For the text-containing cell, return its midpoint in (x, y) coordinate format. 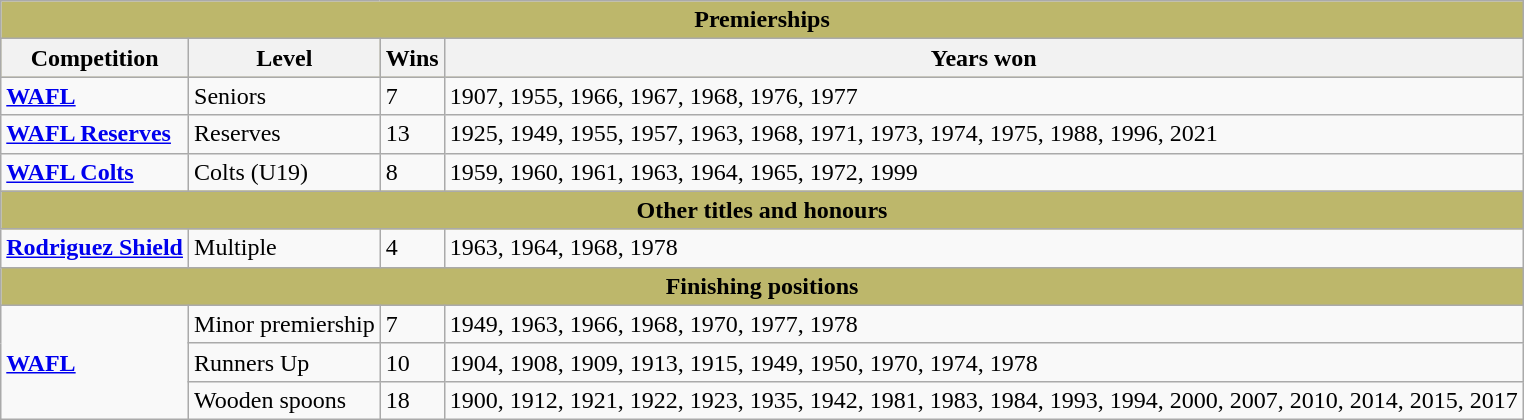
Rodriguez Shield (95, 248)
Years won (984, 58)
1907, 1955, 1966, 1967, 1968, 1976, 1977 (984, 96)
Minor premiership (285, 324)
10 (412, 362)
18 (412, 400)
Seniors (285, 96)
1949, 1963, 1966, 1968, 1970, 1977, 1978 (984, 324)
Multiple (285, 248)
Premierships (762, 20)
4 (412, 248)
13 (412, 134)
Level (285, 58)
1925, 1949, 1955, 1957, 1963, 1968, 1971, 1973, 1974, 1975, 1988, 1996, 2021 (984, 134)
Other titles and honours (762, 210)
1959, 1960, 1961, 1963, 1964, 1965, 1972, 1999 (984, 172)
Wooden spoons (285, 400)
WAFL Colts (95, 172)
Reserves (285, 134)
8 (412, 172)
1904, 1908, 1909, 1913, 1915, 1949, 1950, 1970, 1974, 1978 (984, 362)
Runners Up (285, 362)
Colts (U19) (285, 172)
WAFL Reserves (95, 134)
1963, 1964, 1968, 1978 (984, 248)
Competition (95, 58)
Finishing positions (762, 286)
Wins (412, 58)
1900, 1912, 1921, 1922, 1923, 1935, 1942, 1981, 1983, 1984, 1993, 1994, 2000, 2007, 2010, 2014, 2015, 2017 (984, 400)
